Pinpoint the cell where the given text exists, returning its [X, Y] midpoint coordinate. 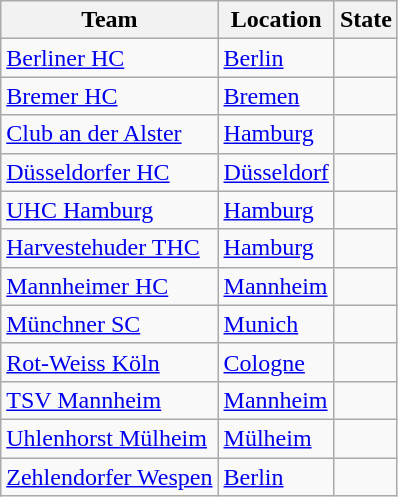
Munich [276, 324]
Team [110, 20]
Mannheimer HC [110, 286]
Mülheim [276, 438]
Club an der Alster [110, 134]
TSV Mannheim [110, 400]
Münchner SC [110, 324]
Cologne [276, 362]
Rot-Weiss Köln [110, 362]
Location [276, 20]
Zehlendorfer Wespen [110, 477]
Düsseldorfer HC [110, 172]
Bremer HC [110, 96]
Bremen [276, 96]
UHC Hamburg [110, 210]
Uhlenhorst Mülheim [110, 438]
Düsseldorf [276, 172]
Harvestehuder THC [110, 248]
State [366, 20]
Berliner HC [110, 58]
